Provide the (X, Y) coordinate of the cell's center where the given text is located.  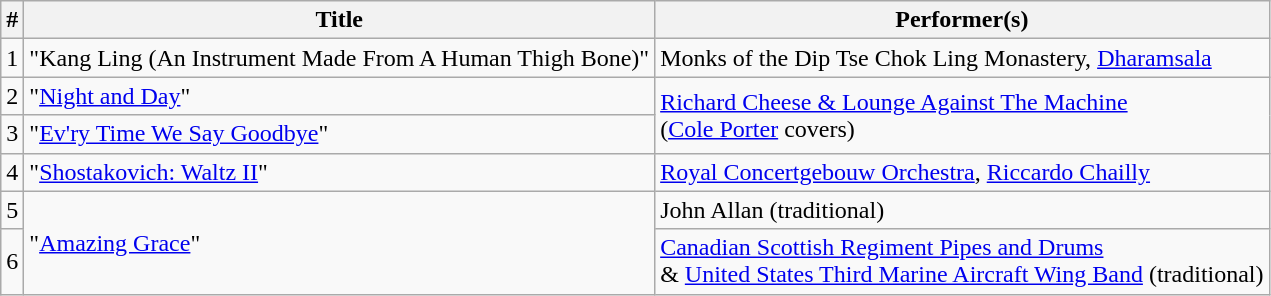
5 (12, 210)
"Ev'ry Time We Say Goodbye" (340, 134)
Canadian Scottish Regiment Pipes and Drums& United States Third Marine Aircraft Wing Band (traditional) (962, 262)
6 (12, 262)
Monks of the Dip Tse Chok Ling Monastery, Dharamsala (962, 58)
"Amazing Grace" (340, 242)
Title (340, 20)
Performer(s) (962, 20)
"Kang Ling (An Instrument Made From A Human Thigh Bone)" (340, 58)
Royal Concertgebouw Orchestra, Riccardo Chailly (962, 172)
1 (12, 58)
# (12, 20)
John Allan (traditional) (962, 210)
3 (12, 134)
Richard Cheese & Lounge Against The Machine(Cole Porter covers) (962, 115)
"Night and Day" (340, 96)
4 (12, 172)
"Shostakovich: Waltz II" (340, 172)
2 (12, 96)
